Capture the cell that displays the provided text and extract its [x, y] central coordinate. 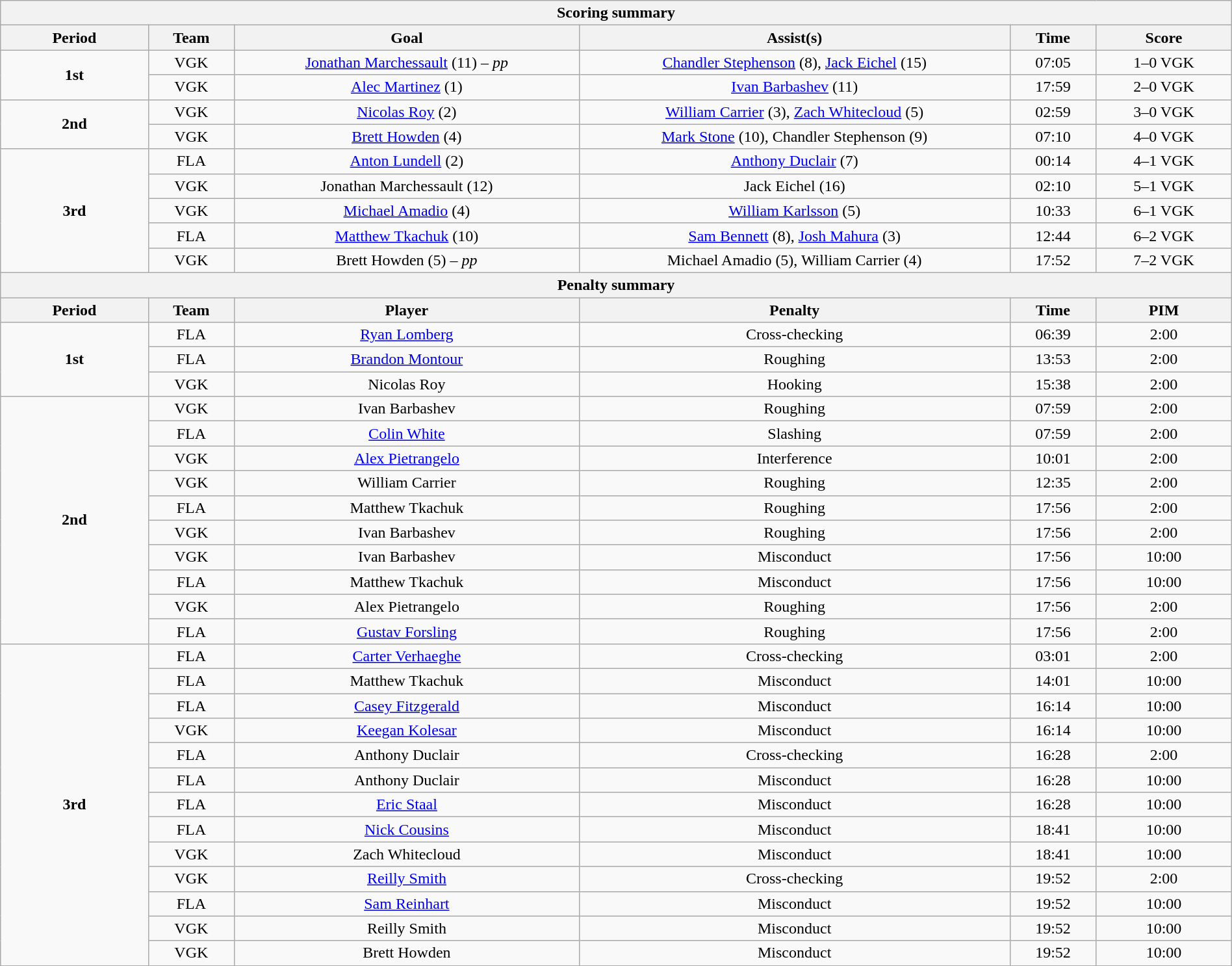
Jonathan Marchessault (11) – pp [407, 62]
00:14 [1053, 161]
13:53 [1053, 359]
Ivan Barbashev (11) [794, 87]
Matthew Tkachuk (10) [407, 235]
17:52 [1053, 260]
Goal [407, 38]
Anton Lundell (2) [407, 161]
Penalty [794, 310]
02:10 [1053, 186]
07:10 [1053, 137]
Sam Bennett (8), Josh Mahura (3) [794, 235]
7–2 VGK [1164, 260]
03:01 [1053, 656]
William Carrier [407, 483]
06:39 [1053, 335]
Brett Howden [407, 953]
14:01 [1053, 681]
6–1 VGK [1164, 211]
Slashing [794, 434]
4–0 VGK [1164, 137]
1–0 VGK [1164, 62]
Assist(s) [794, 38]
Brandon Montour [407, 359]
Score [1164, 38]
07:05 [1053, 62]
10:33 [1053, 211]
Ryan Lomberg [407, 335]
Brett Howden (5) – pp [407, 260]
Sam Reinhart [407, 904]
Gustav Forsling [407, 631]
Alec Martinez (1) [407, 87]
PIM [1164, 310]
Mark Stone (10), Chandler Stephenson (9) [794, 137]
17:59 [1053, 87]
Zach Whitecloud [407, 854]
Brett Howden (4) [407, 137]
Penalty summary [616, 285]
Hooking [794, 384]
Carter Verhaeghe [407, 656]
William Karlsson (5) [794, 211]
12:35 [1053, 483]
Player [407, 310]
Nicolas Roy [407, 384]
4–1 VGK [1164, 161]
2–0 VGK [1164, 87]
Michael Amadio (4) [407, 211]
Anthony Duclair (7) [794, 161]
15:38 [1053, 384]
Keegan Kolesar [407, 731]
Chandler Stephenson (8), Jack Eichel (15) [794, 62]
Scoring summary [616, 13]
12:44 [1053, 235]
5–1 VGK [1164, 186]
6–2 VGK [1164, 235]
10:01 [1053, 458]
Interference [794, 458]
Colin White [407, 434]
Nicolas Roy (2) [407, 112]
Jonathan Marchessault (12) [407, 186]
Nick Cousins [407, 829]
3–0 VGK [1164, 112]
Jack Eichel (16) [794, 186]
William Carrier (3), Zach Whitecloud (5) [794, 112]
Michael Amadio (5), William Carrier (4) [794, 260]
Eric Staal [407, 805]
02:59 [1053, 112]
Casey Fitzgerald [407, 705]
